Find where the given text appears and provide that cell's center as (X, Y) coordinate. 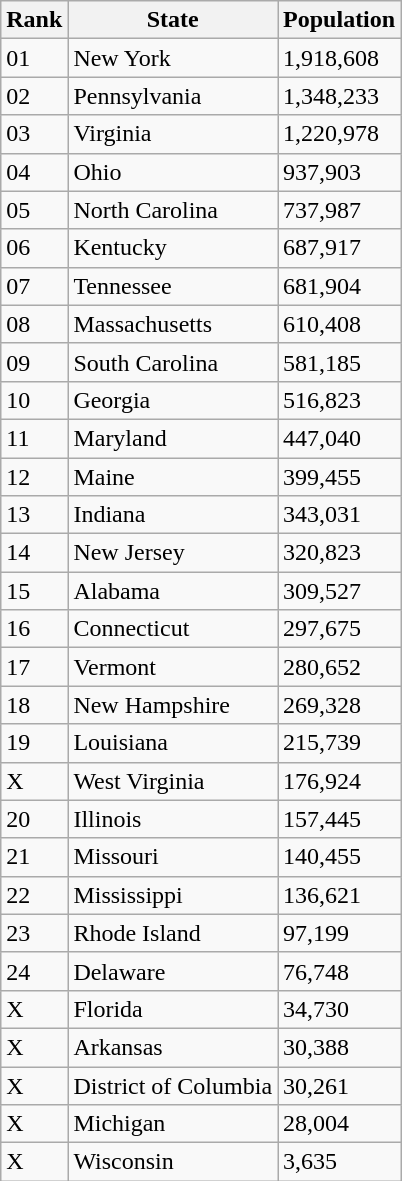
309,527 (340, 591)
02 (34, 96)
12 (34, 477)
North Carolina (173, 210)
34,730 (340, 1009)
Arkansas (173, 1047)
19 (34, 743)
07 (34, 286)
Massachusetts (173, 324)
1,348,233 (340, 96)
516,823 (340, 400)
Missouri (173, 857)
Louisiana (173, 743)
737,987 (340, 210)
136,621 (340, 895)
Delaware (173, 971)
20 (34, 819)
05 (34, 210)
581,185 (340, 362)
297,675 (340, 629)
140,455 (340, 857)
Vermont (173, 667)
Pennsylvania (173, 96)
76,748 (340, 971)
97,199 (340, 933)
15 (34, 591)
22 (34, 895)
320,823 (340, 553)
South Carolina (173, 362)
157,445 (340, 819)
Mississippi (173, 895)
Population (340, 20)
04 (34, 172)
17 (34, 667)
District of Columbia (173, 1085)
03 (34, 134)
Wisconsin (173, 1162)
447,040 (340, 438)
Rhode Island (173, 933)
09 (34, 362)
New Hampshire (173, 705)
681,904 (340, 286)
10 (34, 400)
Maryland (173, 438)
Maine (173, 477)
176,924 (340, 781)
3,635 (340, 1162)
1,918,608 (340, 58)
06 (34, 248)
Tennessee (173, 286)
Kentucky (173, 248)
937,903 (340, 172)
14 (34, 553)
21 (34, 857)
Alabama (173, 591)
Georgia (173, 400)
28,004 (340, 1124)
11 (34, 438)
Michigan (173, 1124)
215,739 (340, 743)
13 (34, 515)
Virginia (173, 134)
610,408 (340, 324)
1,220,978 (340, 134)
16 (34, 629)
269,328 (340, 705)
24 (34, 971)
New Jersey (173, 553)
343,031 (340, 515)
Illinois (173, 819)
01 (34, 58)
West Virginia (173, 781)
687,917 (340, 248)
Rank (34, 20)
08 (34, 324)
18 (34, 705)
Connecticut (173, 629)
State (173, 20)
Florida (173, 1009)
30,261 (340, 1085)
399,455 (340, 477)
30,388 (340, 1047)
New York (173, 58)
Indiana (173, 515)
23 (34, 933)
Ohio (173, 172)
280,652 (340, 667)
